For the text-containing cell, return its midpoint in (x, y) coordinate format. 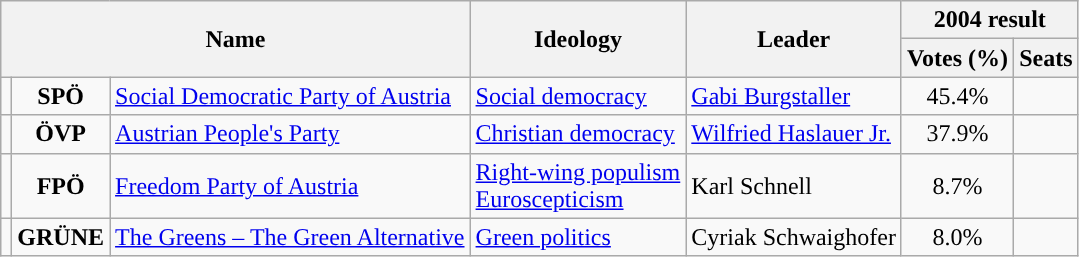
Green politics (578, 237)
Austrian People's Party (290, 134)
FPÖ (61, 186)
Seats (1046, 58)
Leader (794, 39)
Ideology (578, 39)
SPÖ (61, 96)
Freedom Party of Austria (290, 186)
8.7% (957, 186)
Social democracy (578, 96)
Social Democratic Party of Austria (290, 96)
The Greens – The Green Alternative (290, 237)
ÖVP (61, 134)
Right-wing populismEuroscepticism (578, 186)
Votes (%) (957, 58)
45.4% (957, 96)
GRÜNE (61, 237)
Name (236, 39)
Karl Schnell (794, 186)
37.9% (957, 134)
Wilfried Haslauer Jr. (794, 134)
Cyriak Schwaighofer (794, 237)
Gabi Burgstaller (794, 96)
Christian democracy (578, 134)
2004 result (990, 20)
8.0% (957, 237)
